Return [X, Y] of the center of cell containing provided text 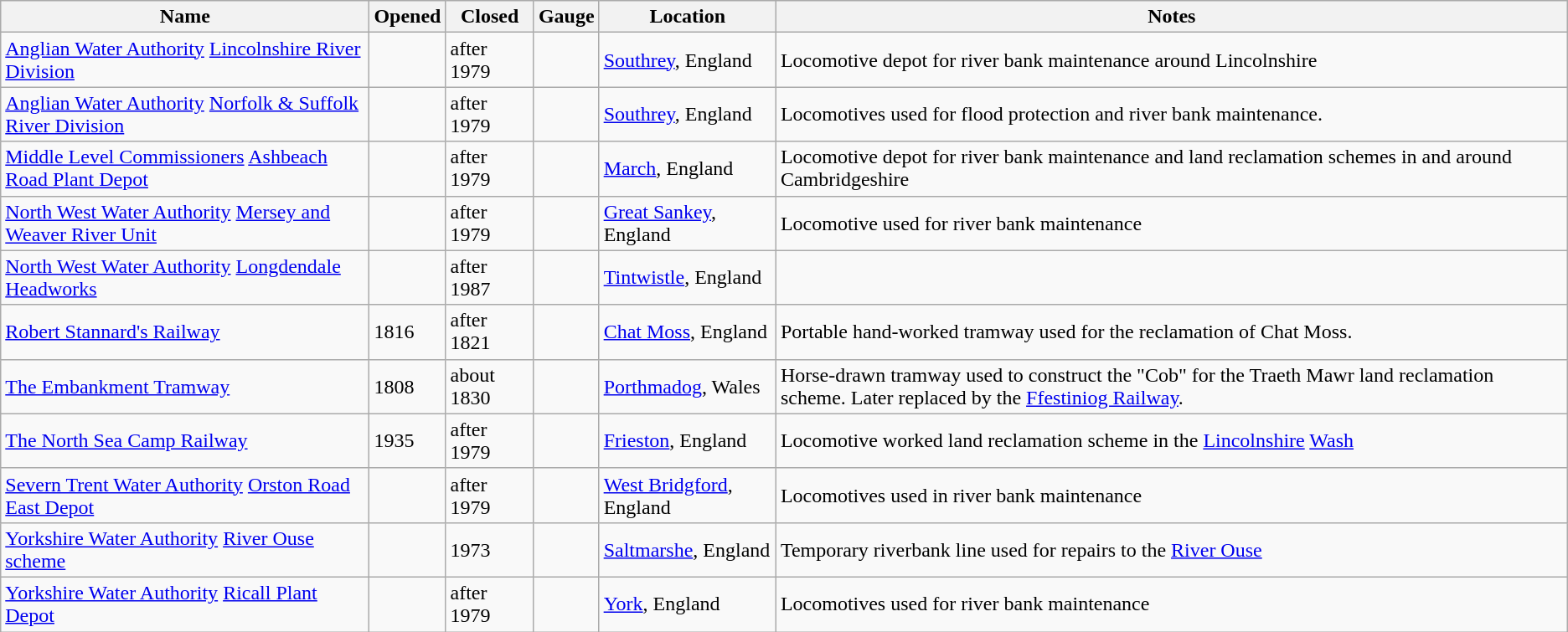
1816 [407, 331]
Locomotive depot for river bank maintenance and land reclamation schemes in and around Cambridgeshire [1171, 169]
Saltmarshe, England [687, 549]
1808 [407, 387]
Horse-drawn tramway used to construct the "Cob" for the Traeth Mawr land reclamation scheme. Later replaced by the Ffestiniog Railway. [1171, 387]
Robert Stannard's Railway [185, 331]
Opened [407, 17]
Name [185, 17]
Tintwistle, England [687, 278]
Middle Level Commissioners Ashbeach Road Plant Depot [185, 169]
Locomotives used in river bank maintenance [1171, 496]
Notes [1171, 17]
Portable hand-worked tramway used for the reclamation of Chat Moss. [1171, 331]
West Bridgford, England [687, 496]
Temporary riverbank line used for repairs to the River Ouse [1171, 549]
Severn Trent Water Authority Orston Road East Depot [185, 496]
Anglian Water Authority Lincolnshire River Division [185, 60]
Locomotives used for flood protection and river bank maintenance. [1171, 114]
Yorkshire Water Authority Ricall Plant Depot [185, 604]
after 1987 [489, 278]
after 1821 [489, 331]
1935 [407, 440]
Chat Moss, England [687, 331]
Locomotive worked land reclamation scheme in the Lincolnshire Wash [1171, 440]
Frieston, England [687, 440]
Closed [489, 17]
about 1830 [489, 387]
Locomotive used for river bank maintenance [1171, 223]
Anglian Water Authority Norfolk & Suffolk River Division [185, 114]
Locomotive depot for river bank maintenance around Lincolnshire [1171, 60]
March, England [687, 169]
The North Sea Camp Railway [185, 440]
North West Water Authority Longdendale Headworks [185, 278]
1973 [489, 549]
Location [687, 17]
Porthmadog, Wales [687, 387]
York, England [687, 604]
Locomotives used for river bank maintenance [1171, 604]
Yorkshire Water Authority River Ouse scheme [185, 549]
Great Sankey, England [687, 223]
North West Water Authority Mersey and Weaver River Unit [185, 223]
Gauge [566, 17]
The Embankment Tramway [185, 387]
